Determine the (x, y) coordinate at the center of the cell enclosing the given text.  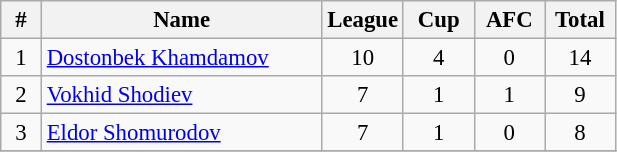
3 (22, 133)
Total (580, 20)
Vokhid Shodiev (182, 95)
AFC (510, 20)
4 (438, 58)
Eldor Shomurodov (182, 133)
Cup (438, 20)
Name (182, 20)
# (22, 20)
Dostonbek Khamdamov (182, 58)
2 (22, 95)
9 (580, 95)
League (362, 20)
14 (580, 58)
10 (362, 58)
8 (580, 133)
